Return (X, Y) of the center of cell containing provided text 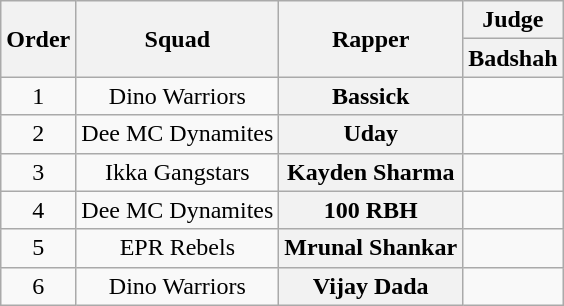
Uday (371, 134)
Order (38, 39)
Kayden Sharma (371, 172)
Squad (178, 39)
Mrunal Shankar (371, 248)
5 (38, 248)
2 (38, 134)
100 RBH (371, 210)
6 (38, 286)
EPR Rebels (178, 248)
Rapper (371, 39)
Bassick (371, 96)
1 (38, 96)
3 (38, 172)
Badshah (513, 58)
Judge (513, 20)
Ikka Gangstars (178, 172)
Vijay Dada (371, 286)
4 (38, 210)
